Search for the cell housing the specified text and yield its [x, y] center coordinate. 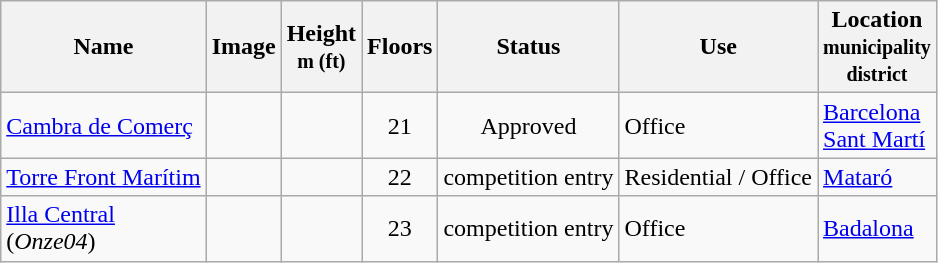
23 [400, 228]
Torre Front Marítim [104, 177]
21 [400, 126]
22 [400, 177]
Residential / Office [718, 177]
Approved [528, 126]
Status [528, 47]
Name [104, 47]
Use [718, 47]
Locationmunicipalitydistrict [878, 47]
Illa Central (Onze04) [104, 228]
Badalona [878, 228]
Image [244, 47]
BarcelonaSant Martí [878, 126]
Floors [400, 47]
Cambra de Comerç [104, 126]
Heightm (ft) [321, 47]
Mataró [878, 177]
